Output the (x, y) coordinate of the center of the cell containing the given text.  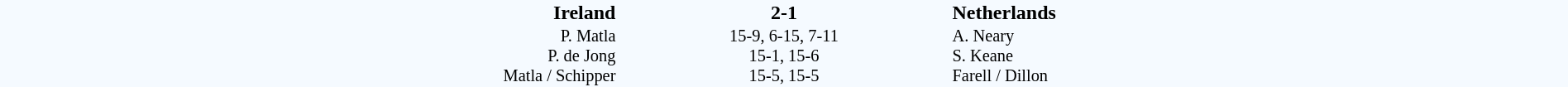
Ireland (308, 12)
A. NearyS. KeaneFarell / Dillon (1260, 56)
15-9, 6-15, 7-1115-1, 15-615-5, 15-5 (784, 56)
P. MatlaP. de JongMatla / Schipper (308, 56)
Netherlands (1260, 12)
2-1 (784, 12)
